For the text-containing cell, return its midpoint in [X, Y] coordinate format. 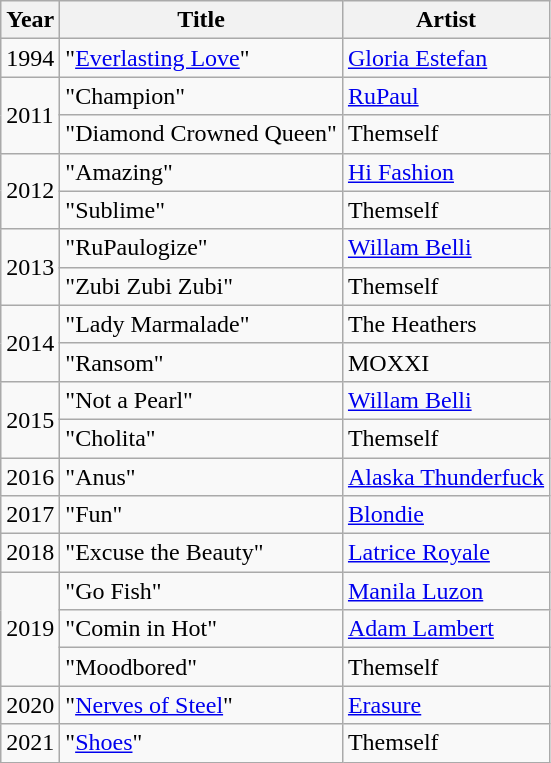
Manila Luzon [446, 591]
"RuPaulogize" [202, 248]
"Comin in Hot" [202, 629]
Gloria Estefan [446, 58]
2012 [30, 191]
"Go Fish" [202, 591]
"Fun" [202, 515]
Artist [446, 20]
2015 [30, 419]
2013 [30, 267]
"Lady Marmalade" [202, 324]
Hi Fashion [446, 172]
2011 [30, 115]
"Sublime" [202, 210]
MOXXI [446, 362]
2019 [30, 629]
2016 [30, 477]
Adam Lambert [446, 629]
The Heathers [446, 324]
Latrice Royale [446, 553]
"Shoes" [202, 743]
Blondie [446, 515]
"Moodbored" [202, 667]
2017 [30, 515]
"Cholita" [202, 438]
2018 [30, 553]
2020 [30, 705]
"Champion" [202, 96]
"Anus" [202, 477]
Year [30, 20]
Erasure [446, 705]
Title [202, 20]
Alaska Thunderfuck [446, 477]
"Ransom" [202, 362]
"Everlasting Love" [202, 58]
2021 [30, 743]
"Excuse the Beauty" [202, 553]
RuPaul [446, 96]
1994 [30, 58]
"Diamond Crowned Queen" [202, 134]
"Nerves of Steel" [202, 705]
"Amazing" [202, 172]
2014 [30, 343]
"Not a Pearl" [202, 400]
"Zubi Zubi Zubi" [202, 286]
